From the cell containing the given text, extract its center point as (x, y) coordinate. 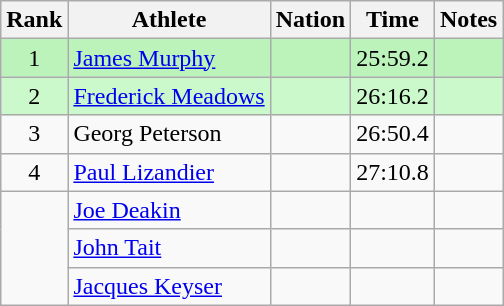
26:50.4 (393, 134)
Nation (310, 20)
27:10.8 (393, 172)
Athlete (169, 20)
4 (34, 172)
Rank (34, 20)
Time (393, 20)
Notes (468, 20)
26:16.2 (393, 96)
Frederick Meadows (169, 96)
2 (34, 96)
1 (34, 58)
Paul Lizandier (169, 172)
25:59.2 (393, 58)
Joe Deakin (169, 210)
3 (34, 134)
Georg Peterson (169, 134)
Jacques Keyser (169, 286)
John Tait (169, 248)
James Murphy (169, 58)
